Extract the (X, Y) coordinate from the center of the cell holding the provided text.  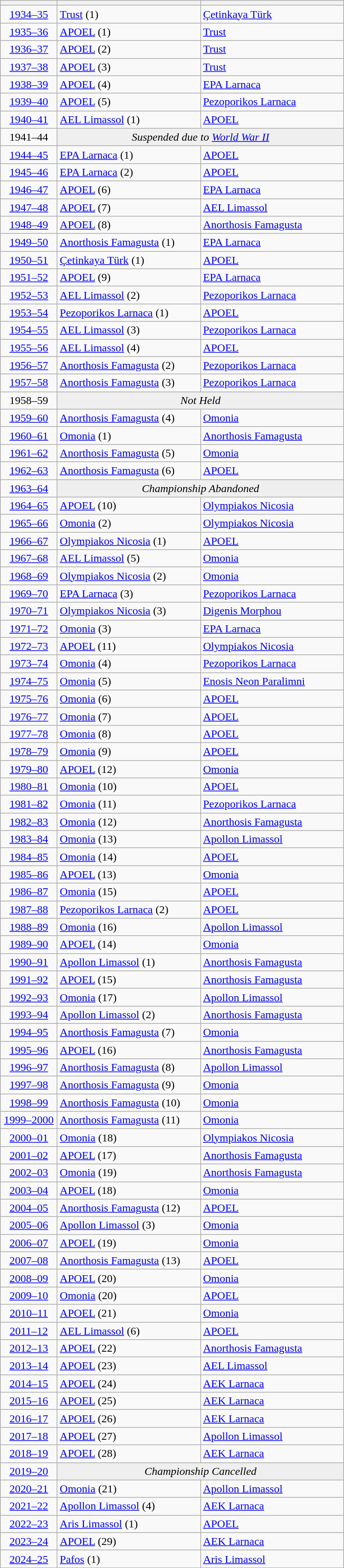
1941–44 (29, 137)
1949–50 (29, 243)
Omonia (9) (129, 751)
1963–64 (29, 488)
Omonia (4) (129, 664)
2004–05 (29, 1208)
1999–2000 (29, 1120)
2007–08 (29, 1260)
APOEL (15) (129, 980)
APOEL (17) (129, 1155)
1964–65 (29, 506)
Omonia (10) (129, 787)
1992–93 (29, 997)
APOEL (16) (129, 1050)
Digenis Morphou (272, 611)
APOEL (22) (129, 1348)
1950–51 (29, 260)
1984–85 (29, 857)
Anorthosis Famagusta (8) (129, 1068)
2002–03 (29, 1173)
1996–97 (29, 1068)
Anorthosis Famagusta (9) (129, 1085)
Enosis Neon Paralimni (272, 681)
Apollon Limassol (3) (129, 1225)
1980–81 (29, 787)
Apollon Limassol (1) (129, 962)
APOEL (27) (129, 1436)
1954–55 (29, 330)
Omonia (20) (129, 1295)
1985–86 (29, 874)
AEL Limassol (2) (129, 295)
2009–10 (29, 1295)
Pezoporikos Larnaca (1) (129, 313)
APOEL (24) (129, 1384)
Anorthosis Famagusta (10) (129, 1103)
Pafos (1) (129, 1559)
2010–11 (29, 1313)
Omonia (19) (129, 1173)
APOEL (3) (129, 67)
1935–36 (29, 32)
1998–99 (29, 1103)
Omonia (14) (129, 857)
APOEL (25) (129, 1401)
1995–96 (29, 1050)
Suspended due to World War II (200, 137)
2005–06 (29, 1225)
APOEL (12) (129, 769)
2012–13 (29, 1348)
1974–75 (29, 681)
2024–25 (29, 1559)
APOEL (28) (129, 1454)
2001–02 (29, 1155)
AEL Limassol (5) (129, 558)
1944–45 (29, 154)
APOEL (21) (129, 1313)
Omonia (5) (129, 681)
1991–92 (29, 980)
AEL Limassol (6) (129, 1330)
Omonia (18) (129, 1138)
Championship Abandoned (200, 488)
Anorthosis Famagusta (13) (129, 1260)
2019–20 (29, 1471)
2006–07 (29, 1243)
APOEL (29) (129, 1541)
1938–39 (29, 84)
APOEL (10) (129, 506)
1993–94 (29, 1015)
APOEL (11) (129, 646)
1955–56 (29, 348)
2022–23 (29, 1524)
Omonia (8) (129, 734)
1937–38 (29, 67)
1940–41 (29, 119)
APOEL (8) (129, 225)
Pezoporikos Larnaca (2) (129, 909)
Apollon Limassol (2) (129, 1015)
1960–61 (29, 435)
AEL Limassol (4) (129, 348)
Olympiakos Nicosia (1) (129, 541)
2003–04 (29, 1190)
2011–12 (29, 1330)
Aris Limassol (272, 1559)
Anorthosis Famagusta (3) (129, 383)
EPA Larnaca (3) (129, 594)
1958–59 (29, 400)
1975–76 (29, 699)
1978–79 (29, 751)
APOEL (23) (129, 1366)
2020–21 (29, 1489)
1967–68 (29, 558)
Anorthosis Famagusta (7) (129, 1032)
Anorthosis Famagusta (12) (129, 1208)
2014–15 (29, 1384)
Omonia (21) (129, 1489)
APOEL (2) (129, 49)
Championship Cancelled (200, 1471)
1945–46 (29, 172)
AEL Limassol (3) (129, 330)
Omonia (1) (129, 435)
1957–58 (29, 383)
1981–82 (29, 804)
Omonia (7) (129, 716)
APOEL (19) (129, 1243)
1979–80 (29, 769)
2015–16 (29, 1401)
Anorthosis Famagusta (4) (129, 418)
1939–40 (29, 102)
1956–57 (29, 365)
1976–77 (29, 716)
1997–98 (29, 1085)
Anorthosis Famagusta (6) (129, 470)
Omonia (11) (129, 804)
1965–66 (29, 523)
1951–52 (29, 278)
1973–74 (29, 664)
Omonia (2) (129, 523)
Anorthosis Famagusta (11) (129, 1120)
APOEL (6) (129, 190)
1988–89 (29, 927)
Omonia (16) (129, 927)
APOEL (7) (129, 207)
2013–14 (29, 1366)
1953–54 (29, 313)
EPA Larnaca (2) (129, 172)
1966–67 (29, 541)
APOEL (26) (129, 1419)
Omonia (13) (129, 839)
Çetinkaya Türk (1) (129, 260)
Aris Limassol (1) (129, 1524)
Olympiakos Nicosia (3) (129, 611)
APOEL (9) (129, 278)
2021–22 (29, 1506)
1972–73 (29, 646)
1934–35 (29, 14)
Omonia (15) (129, 892)
1989–90 (29, 944)
2023–24 (29, 1541)
1982–83 (29, 822)
EPA Larnaca (1) (129, 154)
1994–95 (29, 1032)
Omonia (17) (129, 997)
APOEL (4) (129, 84)
APOEL (18) (129, 1190)
1986–87 (29, 892)
1936–37 (29, 49)
1969–70 (29, 594)
APOEL (13) (129, 874)
2018–19 (29, 1454)
Apollon Limassol (4) (129, 1506)
Anorthosis Famagusta (2) (129, 365)
2008–09 (29, 1278)
1970–71 (29, 611)
1968–69 (29, 576)
1961–62 (29, 453)
1987–88 (29, 909)
Anorthosis Famagusta (5) (129, 453)
Omonia (6) (129, 699)
APOEL (5) (129, 102)
Trust (1) (129, 14)
AEL Limassol (1) (129, 119)
APOEL (14) (129, 944)
1971–72 (29, 629)
1977–78 (29, 734)
Olympiakos Nicosia (2) (129, 576)
2000–01 (29, 1138)
2017–18 (29, 1436)
1948–49 (29, 225)
1952–53 (29, 295)
APOEL (20) (129, 1278)
Omonia (3) (129, 629)
1946–47 (29, 190)
1990–91 (29, 962)
2016–17 (29, 1419)
1947–48 (29, 207)
APOEL (1) (129, 32)
1959–60 (29, 418)
Not Held (200, 400)
Çetinkaya Türk (272, 14)
1962–63 (29, 470)
Anorthosis Famagusta (1) (129, 243)
1983–84 (29, 839)
Omonia (12) (129, 822)
